Pinpoint the cell where the given text exists, returning its [X, Y] midpoint coordinate. 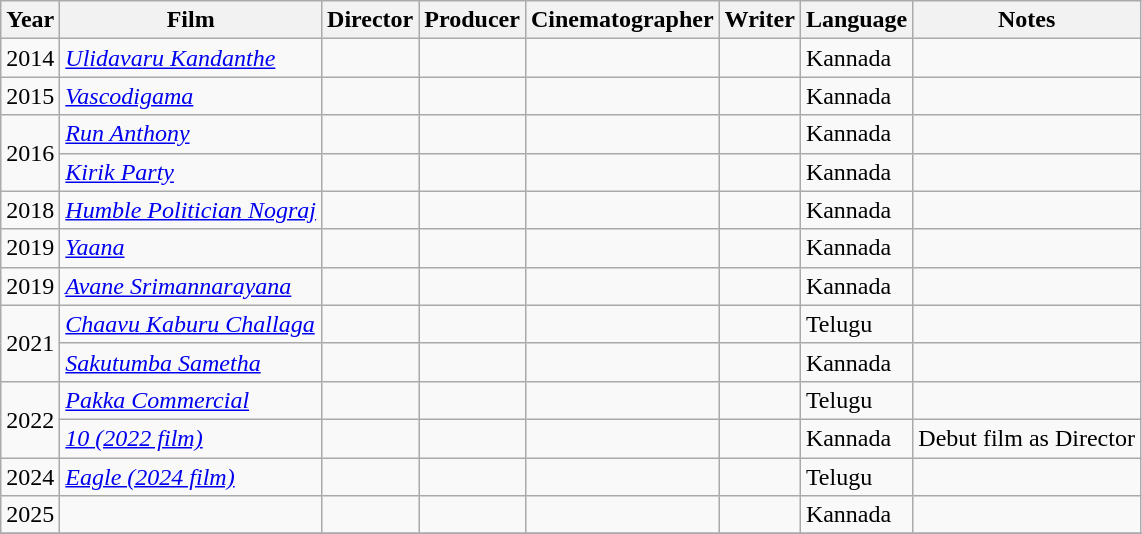
2024 [30, 477]
Sakutumba Sametha [191, 362]
Cinematographer [622, 20]
Producer [472, 20]
Year [30, 20]
2018 [30, 210]
Ulidavaru Kandanthe [191, 58]
2022 [30, 419]
2016 [30, 153]
2025 [30, 515]
Pakka Commercial [191, 400]
Writer [760, 20]
2021 [30, 343]
Film [191, 20]
Director [370, 20]
Humble Politician Nograj [191, 210]
Kirik Party [191, 172]
Avane Srimannarayana [191, 286]
Notes [1027, 20]
Run Anthony [191, 134]
Eagle (2024 film) [191, 477]
Chaavu Kaburu Challaga [191, 324]
Language [856, 20]
Debut film as Director [1027, 438]
10 (2022 film) [191, 438]
Vascodigama [191, 96]
2015 [30, 96]
2014 [30, 58]
Yaana [191, 248]
